Scan for the cell matching the given text and deliver its [x, y] coordinate at center. 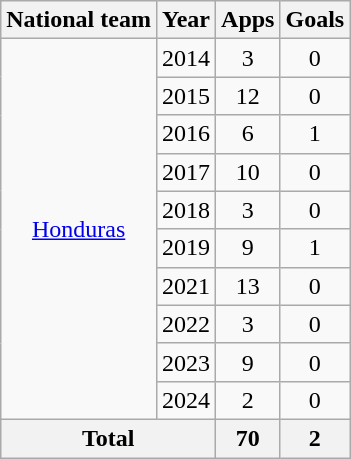
2018 [186, 210]
6 [248, 134]
2023 [186, 362]
2022 [186, 324]
2021 [186, 286]
2014 [186, 58]
Honduras [79, 230]
13 [248, 286]
Apps [248, 20]
National team [79, 20]
12 [248, 96]
2019 [186, 248]
10 [248, 172]
Total [108, 438]
2016 [186, 134]
2017 [186, 172]
Year [186, 20]
70 [248, 438]
Goals [315, 20]
2015 [186, 96]
2024 [186, 400]
